Return [x, y] of the center of cell containing provided text 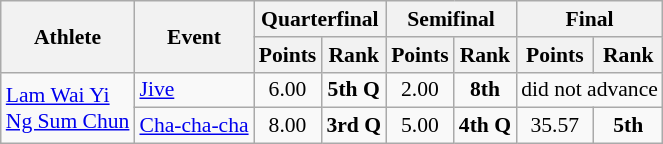
5th [628, 126]
Lam Wai YiNg Sum Chun [68, 108]
did not advance [590, 90]
3rd Q [354, 126]
8th [485, 90]
Athlete [68, 36]
Event [194, 36]
Quarterfinal [320, 19]
6.00 [288, 90]
35.57 [554, 126]
Jive [194, 90]
8.00 [288, 126]
2.00 [420, 90]
Final [590, 19]
Semifinal [451, 19]
5.00 [420, 126]
4th Q [485, 126]
5th Q [354, 90]
Cha-cha-cha [194, 126]
